Return (X, Y) of the center of cell containing provided text 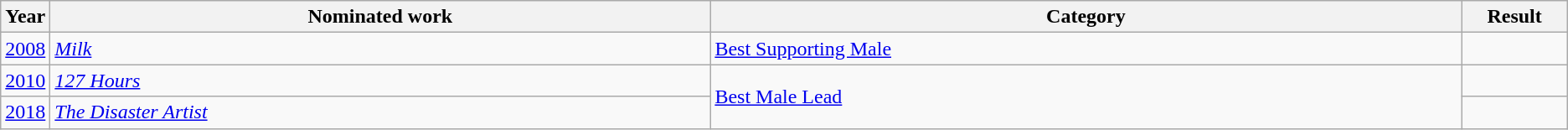
Result (1514, 17)
Category (1086, 17)
The Disaster Artist (380, 112)
2018 (25, 112)
Best Male Lead (1086, 96)
Nominated work (380, 17)
2010 (25, 81)
Milk (380, 49)
Year (25, 17)
2008 (25, 49)
Best Supporting Male (1086, 49)
127 Hours (380, 81)
